Output the (X, Y) coordinate of the center of the cell containing the given text.  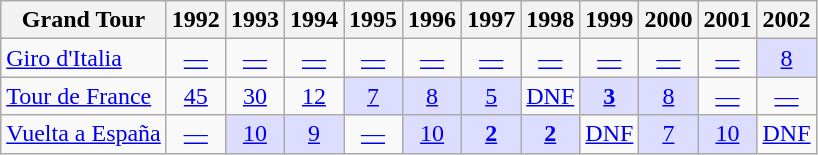
Vuelta a España (84, 134)
3 (610, 96)
1994 (314, 20)
2000 (668, 20)
1996 (432, 20)
Grand Tour (84, 20)
2001 (728, 20)
5 (492, 96)
1999 (610, 20)
1992 (196, 20)
1993 (254, 20)
Giro d'Italia (84, 58)
2002 (786, 20)
12 (314, 96)
1998 (550, 20)
1997 (492, 20)
9 (314, 134)
45 (196, 96)
Tour de France (84, 96)
1995 (374, 20)
30 (254, 96)
